Capture the cell that displays the provided text and extract its (X, Y) central coordinate. 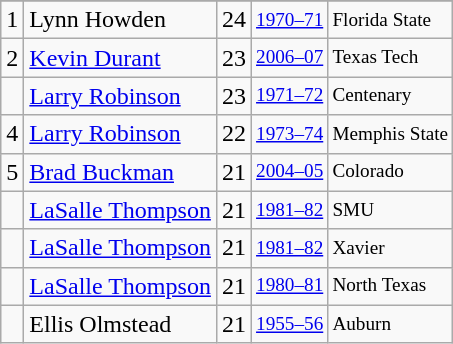
2 (12, 58)
Lynn Howden (120, 20)
1970–71 (289, 20)
Florida State (390, 20)
4 (12, 134)
Colorado (390, 172)
Xavier (390, 248)
Brad Buckman (120, 172)
2006–07 (289, 58)
1955–56 (289, 324)
Auburn (390, 324)
22 (234, 134)
Texas Tech (390, 58)
1971–72 (289, 96)
1973–74 (289, 134)
Memphis State (390, 134)
Centenary (390, 96)
1 (12, 20)
Kevin Durant (120, 58)
2004–05 (289, 172)
1980–81 (289, 286)
24 (234, 20)
SMU (390, 210)
Ellis Olmstead (120, 324)
North Texas (390, 286)
5 (12, 172)
